Capture the cell that displays the provided text and extract its [X, Y] central coordinate. 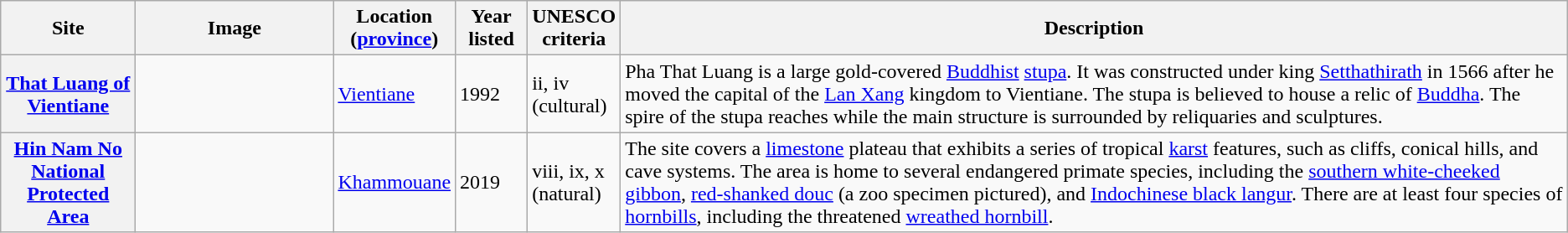
Year listed [492, 28]
ii, iv (cultural) [575, 94]
Khammouane [395, 183]
1992 [492, 94]
Description [1094, 28]
viii, ix, x (natural) [575, 183]
Location (province) [395, 28]
Vientiane [395, 94]
Site [69, 28]
UNESCO criteria [575, 28]
2019 [492, 183]
Hin Nam No National Protected Area [69, 183]
That Luang of Vientiane [69, 94]
Image [235, 28]
